From the cell containing the given text, extract its center point as (X, Y) coordinate. 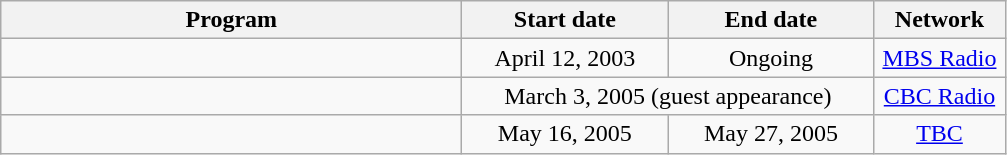
MBS Radio (940, 58)
Program (232, 20)
Network (940, 20)
March 3, 2005 (guest appearance) (668, 96)
May 16, 2005 (565, 134)
TBC (940, 134)
End date (771, 20)
Ongoing (771, 58)
May 27, 2005 (771, 134)
Start date (565, 20)
April 12, 2003 (565, 58)
CBC Radio (940, 96)
